Output the (X, Y) coordinate of the center of the cell containing the given text.  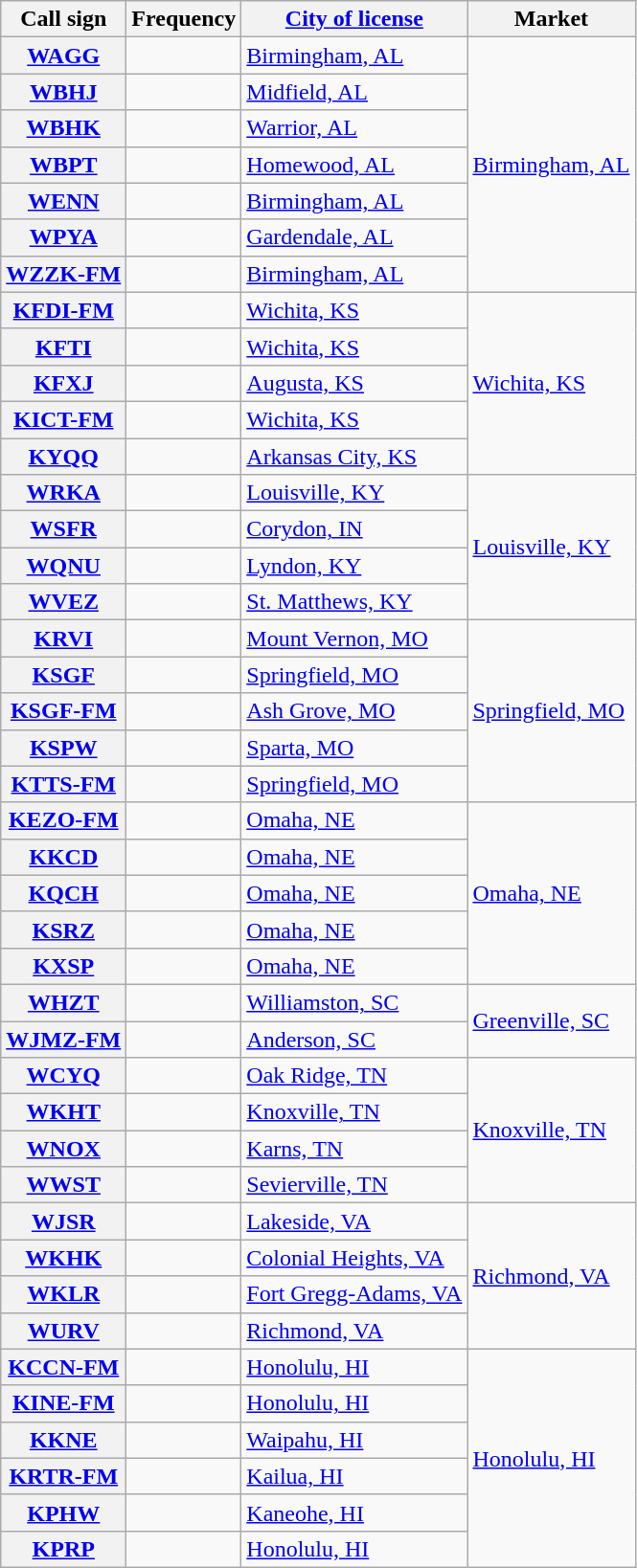
KPHW (63, 1512)
WWST (63, 1185)
KSRZ (63, 930)
WVEZ (63, 602)
WKLR (63, 1294)
Greenville, SC (552, 1020)
WBHK (63, 128)
WPYA (63, 237)
WKHT (63, 1112)
WJMZ-FM (63, 1039)
WZZK-FM (63, 274)
KCCN-FM (63, 1367)
KKNE (63, 1440)
Frequency (184, 19)
KINE-FM (63, 1403)
Gardendale, AL (354, 237)
KFTI (63, 347)
Karns, TN (354, 1149)
KICT-FM (63, 419)
Sparta, MO (354, 748)
Kaneohe, HI (354, 1512)
Anderson, SC (354, 1039)
Corydon, IN (354, 529)
KPRP (63, 1549)
WENN (63, 201)
City of license (354, 19)
Call sign (63, 19)
KRVI (63, 638)
KFDI-FM (63, 310)
Warrior, AL (354, 128)
Mount Vernon, MO (354, 638)
WBHJ (63, 92)
Ash Grove, MO (354, 711)
Midfield, AL (354, 92)
KSGF (63, 675)
WQNU (63, 566)
KXSP (63, 966)
Market (552, 19)
KKCD (63, 857)
WRKA (63, 493)
Arkansas City, KS (354, 457)
Kailua, HI (354, 1476)
WNOX (63, 1149)
Williamston, SC (354, 1002)
KQCH (63, 893)
WJSR (63, 1221)
Colonial Heights, VA (354, 1258)
KRTR-FM (63, 1476)
Homewood, AL (354, 165)
Fort Gregg-Adams, VA (354, 1294)
KSGF-FM (63, 711)
WURV (63, 1331)
KSPW (63, 748)
Sevierville, TN (354, 1185)
KYQQ (63, 457)
KEZO-FM (63, 820)
WHZT (63, 1002)
St. Matthews, KY (354, 602)
WSFR (63, 529)
WAGG (63, 56)
KFXJ (63, 383)
Lakeside, VA (354, 1221)
Oak Ridge, TN (354, 1076)
Lyndon, KY (354, 566)
WKHK (63, 1258)
KTTS-FM (63, 784)
Augusta, KS (354, 383)
WBPT (63, 165)
WCYQ (63, 1076)
Waipahu, HI (354, 1440)
